Detect which cell encompasses the target text, then output its [X, Y] center coordinate. 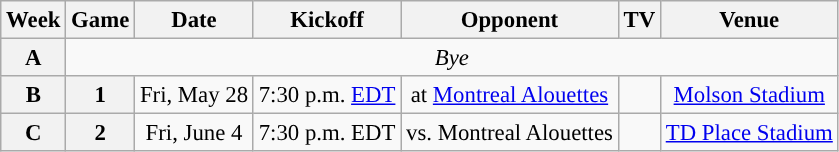
B [34, 95]
1 [100, 95]
Molson Stadium [749, 95]
2 [100, 133]
Fri, June 4 [194, 133]
Kickoff [326, 20]
A [34, 58]
TD Place Stadium [749, 133]
vs. Montreal Alouettes [510, 133]
Bye [452, 58]
Date [194, 20]
Venue [749, 20]
Week [34, 20]
Game [100, 20]
C [34, 133]
at Montreal Alouettes [510, 95]
Fri, May 28 [194, 95]
TV [639, 20]
Opponent [510, 20]
